Output the (x, y) coordinate of the center of the cell containing the given text.  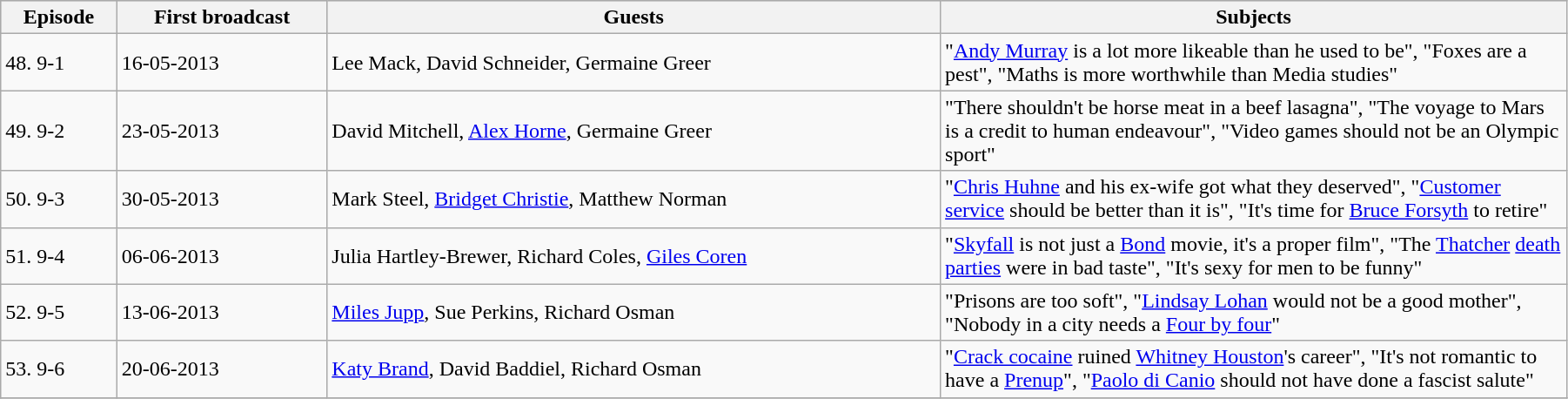
Guests (633, 17)
51. 9-4 (59, 256)
53. 9-6 (59, 369)
David Mitchell, Alex Horne, Germaine Greer (633, 131)
Lee Mack, David Schneider, Germaine Greer (633, 63)
"Chris Huhne and his ex-wife got what they deserved", "Customer service should be better than it is", "It's time for Bruce Forsyth to retire" (1254, 199)
Julia Hartley-Brewer, Richard Coles, Giles Coren (633, 256)
50. 9-3 (59, 199)
First broadcast (222, 17)
"Crack cocaine ruined Whitney Houston's career", "It's not romantic to have a Prenup", "Paolo di Canio should not have done a fascist salute" (1254, 369)
23-05-2013 (222, 131)
49. 9-2 (59, 131)
06-06-2013 (222, 256)
48. 9-1 (59, 63)
Katy Brand, David Baddiel, Richard Osman (633, 369)
"Andy Murray is a lot more likeable than he used to be", "Foxes are a pest", "Maths is more worthwhile than Media studies" (1254, 63)
"Skyfall is not just a Bond movie, it's a proper film", "The Thatcher death parties were in bad taste", "It's sexy for men to be funny" (1254, 256)
52. 9-5 (59, 312)
"There shouldn't be horse meat in a beef lasagna", "The voyage to Mars is a credit to human endeavour", "Video games should not be an Olympic sport" (1254, 131)
Episode (59, 17)
16-05-2013 (222, 63)
Mark Steel, Bridget Christie, Matthew Norman (633, 199)
30-05-2013 (222, 199)
"Prisons are too soft", "Lindsay Lohan would not be a good mother", "Nobody in a city needs a Four by four" (1254, 312)
Subjects (1254, 17)
Miles Jupp, Sue Perkins, Richard Osman (633, 312)
20-06-2013 (222, 369)
13-06-2013 (222, 312)
